For the text-containing cell, return its midpoint in (X, Y) coordinate format. 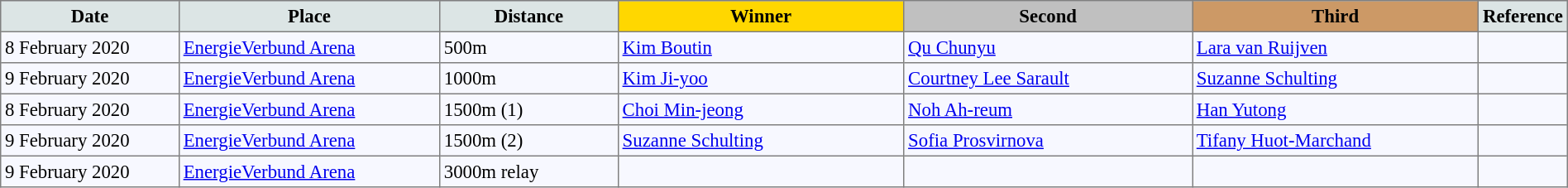
Lara van Ruijven (1336, 47)
Tifany Huot-Marchand (1336, 141)
Sofia Prosvirnova (1049, 141)
1500m (2) (529, 141)
Qu Chunyu (1049, 47)
1500m (1) (529, 109)
500m (529, 47)
Second (1049, 17)
Han Yutong (1336, 109)
Distance (529, 17)
Reference (1523, 17)
Date (90, 17)
Kim Ji-yoo (761, 79)
Courtney Lee Sarault (1049, 79)
Kim Boutin (761, 47)
Winner (761, 17)
Noh Ah-reum (1049, 109)
Third (1336, 17)
Choi Min-jeong (761, 109)
1000m (529, 79)
3000m relay (529, 171)
Place (309, 17)
